Determine the (X, Y) coordinate at the center of the cell enclosing the given text.  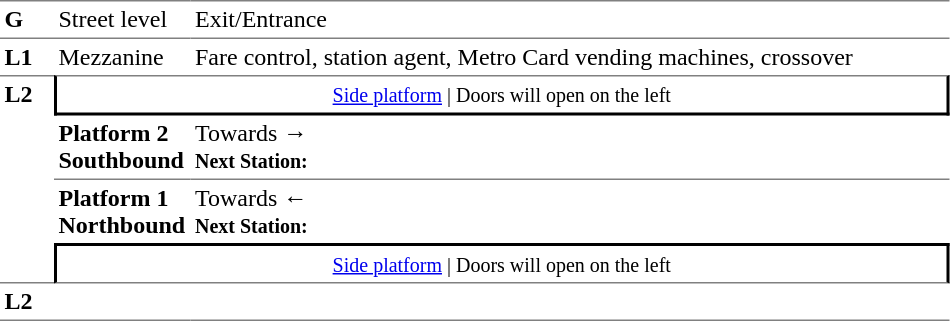
Exit/Entrance (570, 20)
G (27, 20)
Street level (122, 20)
Towards → Next Station: (570, 148)
Mezzanine (122, 57)
L2 (27, 179)
Towards ← Next Station: (570, 212)
L1 (27, 57)
Fare control, station agent, Metro Card vending machines, crossover (570, 57)
Platform 1Northbound (122, 212)
Platform 2Southbound (122, 148)
